Identify which cell holds the provided text, then report its [x, y] central coordinate. 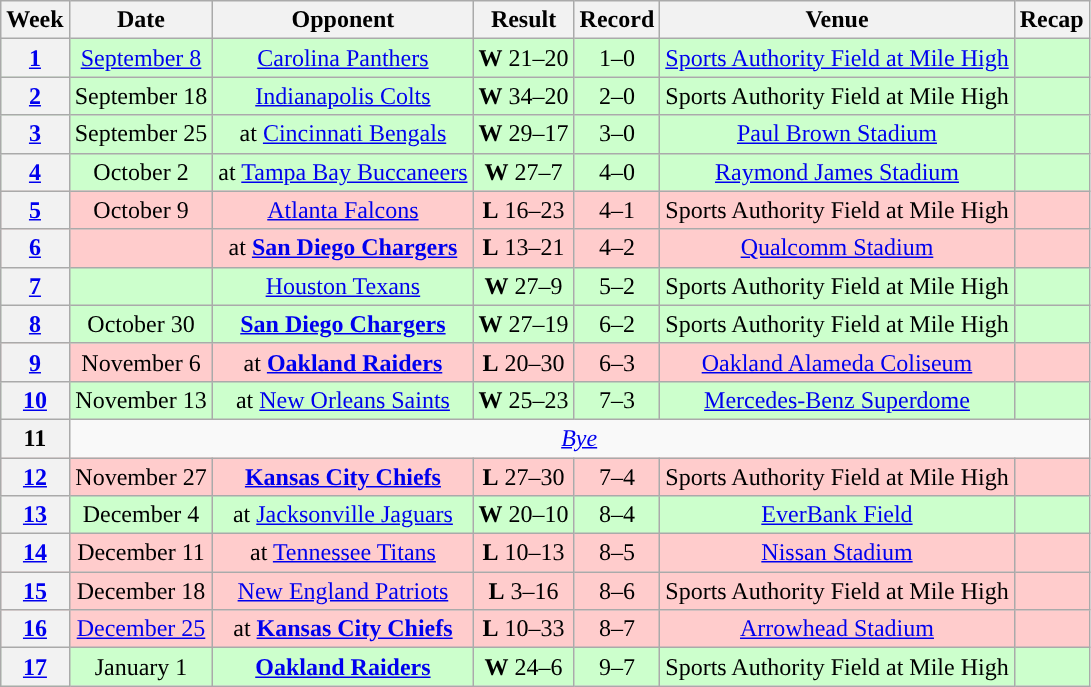
Oakland Alameda Coliseum [837, 362]
6 [35, 248]
9 [35, 362]
Date [141, 20]
5–2 [617, 286]
2 [35, 96]
Carolina Panthers [343, 58]
at Tennessee Titans [343, 553]
November 27 [141, 477]
1–0 [617, 58]
1 [35, 58]
14 [35, 553]
15 [35, 591]
December 18 [141, 591]
W 29–17 [524, 134]
8–6 [617, 591]
Oakland Raiders [343, 667]
16 [35, 629]
L 13–21 [524, 248]
Opponent [343, 20]
L 27–30 [524, 477]
December 25 [141, 629]
W 20–10 [524, 515]
Recap [1052, 20]
W 21–20 [524, 58]
3–0 [617, 134]
L 10–33 [524, 629]
October 9 [141, 210]
10 [35, 400]
Result [524, 20]
October 2 [141, 172]
W 25–23 [524, 400]
Atlanta Falcons [343, 210]
December 11 [141, 553]
at Tampa Bay Buccaneers [343, 172]
September 8 [141, 58]
11 [35, 438]
8–7 [617, 629]
13 [35, 515]
8–4 [617, 515]
Nissan Stadium [837, 553]
Mercedes-Benz Superdome [837, 400]
September 25 [141, 134]
L 16–23 [524, 210]
12 [35, 477]
9–7 [617, 667]
8 [35, 324]
October 30 [141, 324]
Paul Brown Stadium [837, 134]
San Diego Chargers [343, 324]
EverBank Field [837, 515]
December 4 [141, 515]
at Jacksonville Jaguars [343, 515]
7–4 [617, 477]
2–0 [617, 96]
W 24–6 [524, 667]
at Oakland Raiders [343, 362]
6–3 [617, 362]
at Cincinnati Bengals [343, 134]
5 [35, 210]
L 3–16 [524, 591]
L 10–13 [524, 553]
at San Diego Chargers [343, 248]
Qualcomm Stadium [837, 248]
Bye [579, 438]
Record [617, 20]
at Kansas City Chiefs [343, 629]
W 27–19 [524, 324]
January 1 [141, 667]
8–5 [617, 553]
New England Patriots [343, 591]
W 27–7 [524, 172]
L 20–30 [524, 362]
Arrowhead Stadium [837, 629]
17 [35, 667]
Indianapolis Colts [343, 96]
November 6 [141, 362]
4–0 [617, 172]
W 27–9 [524, 286]
September 18 [141, 96]
4–1 [617, 210]
7 [35, 286]
4–2 [617, 248]
4 [35, 172]
Kansas City Chiefs [343, 477]
Week [35, 20]
7–3 [617, 400]
3 [35, 134]
Venue [837, 20]
6–2 [617, 324]
at New Orleans Saints [343, 400]
November 13 [141, 400]
Raymond James Stadium [837, 172]
W 34–20 [524, 96]
Houston Texans [343, 286]
